Detect which cell encompasses the target text, then output its [x, y] center coordinate. 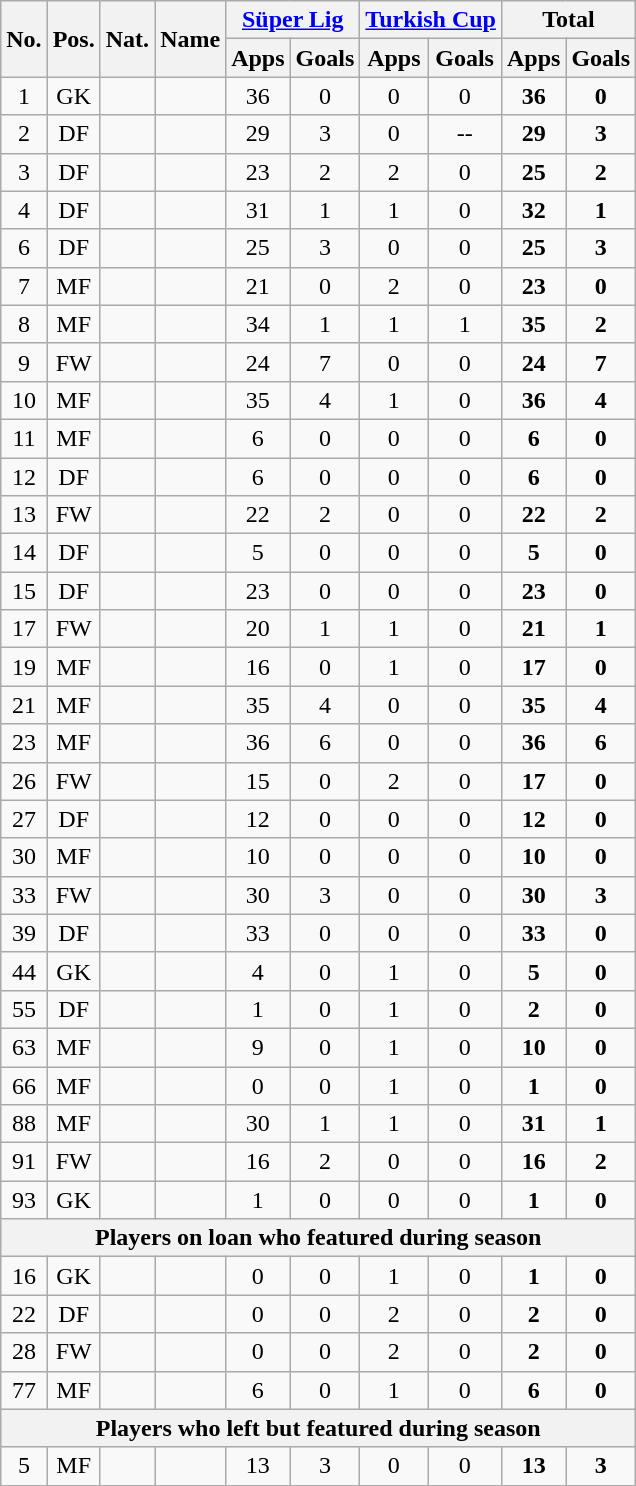
93 [24, 1200]
26 [24, 781]
Total [568, 20]
27 [24, 819]
11 [24, 438]
14 [24, 553]
Name [190, 39]
Players who left but featured during season [318, 1428]
Players on loan who featured during season [318, 1238]
Turkish Cup [431, 20]
44 [24, 971]
32 [533, 210]
Pos. [74, 39]
19 [24, 667]
Nat. [127, 39]
66 [24, 1085]
8 [24, 324]
88 [24, 1124]
20 [258, 629]
-- [465, 134]
55 [24, 1009]
39 [24, 933]
28 [24, 1352]
63 [24, 1047]
77 [24, 1390]
Süper Lig [293, 20]
34 [258, 324]
No. [24, 39]
91 [24, 1162]
